Locate the cell with the specified text and output its (x, y) center coordinate. 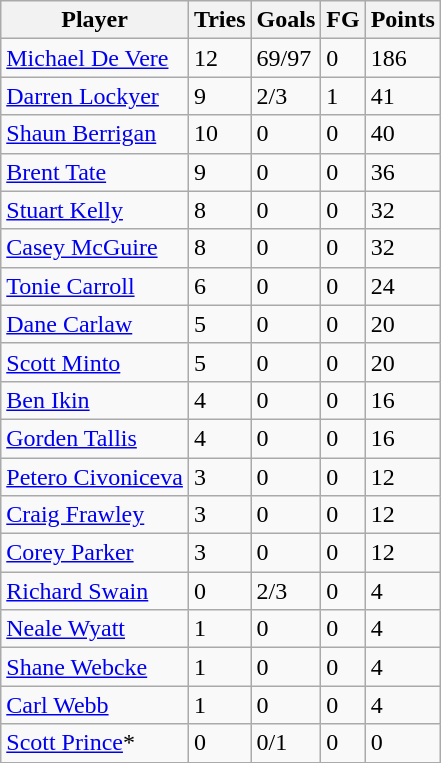
10 (220, 134)
41 (402, 96)
Brent Tate (95, 172)
36 (402, 172)
186 (402, 58)
FG (343, 20)
Casey McGuire (95, 248)
Ben Ikin (95, 400)
Goals (286, 20)
24 (402, 286)
Petero Civoniceva (95, 477)
Player (95, 20)
Stuart Kelly (95, 210)
Dane Carlaw (95, 324)
Scott Minto (95, 362)
0/1 (286, 743)
Shane Webcke (95, 667)
Scott Prince* (95, 743)
Corey Parker (95, 553)
Craig Frawley (95, 515)
Neale Wyatt (95, 629)
Michael De Vere (95, 58)
Shaun Berrigan (95, 134)
6 (220, 286)
Points (402, 20)
Gorden Tallis (95, 438)
Carl Webb (95, 705)
Tries (220, 20)
Richard Swain (95, 591)
Darren Lockyer (95, 96)
69/97 (286, 58)
Tonie Carroll (95, 286)
40 (402, 134)
